Determine the [x, y] coordinate at the center of the cell enclosing the given text.  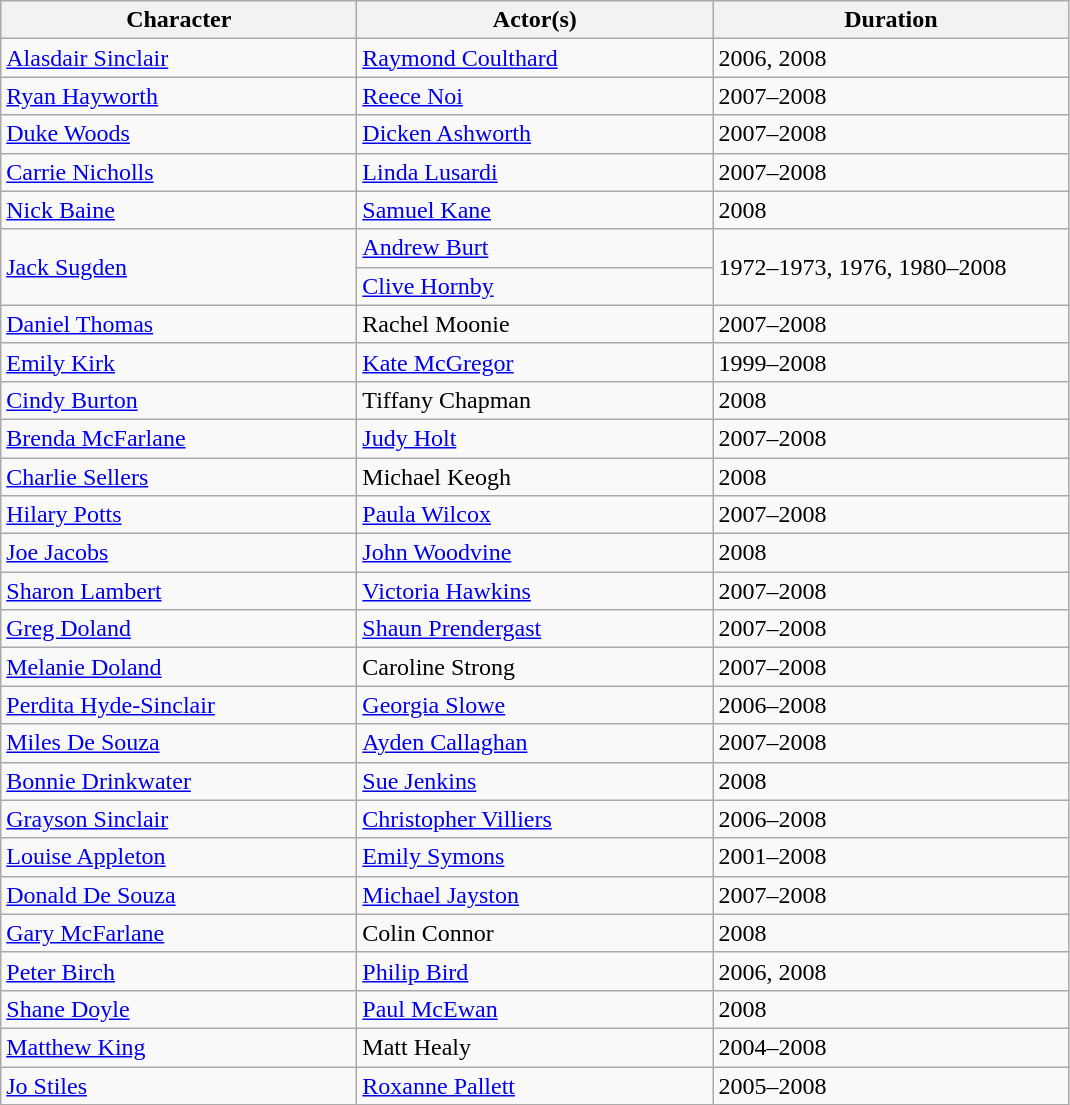
Paul McEwan [535, 1009]
Caroline Strong [535, 667]
Dicken Ashworth [535, 134]
Michael Jayston [535, 895]
Carrie Nicholls [179, 172]
Ayden Callaghan [535, 743]
1972–1973, 1976, 1980–2008 [891, 267]
Daniel Thomas [179, 324]
Paula Wilcox [535, 515]
Jack Sugden [179, 267]
Peter Birch [179, 971]
Clive Hornby [535, 286]
Reece Noi [535, 96]
Tiffany Chapman [535, 400]
Ryan Hayworth [179, 96]
Andrew Burt [535, 248]
Philip Bird [535, 971]
Victoria Hawkins [535, 591]
Rachel Moonie [535, 324]
Matt Healy [535, 1047]
2001–2008 [891, 857]
Linda Lusardi [535, 172]
Hilary Potts [179, 515]
Miles De Souza [179, 743]
Gary McFarlane [179, 933]
Grayson Sinclair [179, 819]
Sue Jenkins [535, 781]
Michael Keogh [535, 477]
Bonnie Drinkwater [179, 781]
2005–2008 [891, 1085]
Donald De Souza [179, 895]
Roxanne Pallett [535, 1085]
Emily Kirk [179, 362]
Sharon Lambert [179, 591]
Judy Holt [535, 438]
Louise Appleton [179, 857]
Christopher Villiers [535, 819]
Matthew King [179, 1047]
Jo Stiles [179, 1085]
Character [179, 20]
Kate McGregor [535, 362]
Shane Doyle [179, 1009]
John Woodvine [535, 553]
Nick Baine [179, 210]
Joe Jacobs [179, 553]
Emily Symons [535, 857]
1999–2008 [891, 362]
Charlie Sellers [179, 477]
Shaun Prendergast [535, 629]
Duration [891, 20]
Greg Doland [179, 629]
Alasdair Sinclair [179, 58]
2004–2008 [891, 1047]
Melanie Doland [179, 667]
Perdita Hyde-Sinclair [179, 705]
Colin Connor [535, 933]
Raymond Coulthard [535, 58]
Actor(s) [535, 20]
Samuel Kane [535, 210]
Georgia Slowe [535, 705]
Duke Woods [179, 134]
Cindy Burton [179, 400]
Brenda McFarlane [179, 438]
